Identify which cell holds the provided text, then report its [x, y] central coordinate. 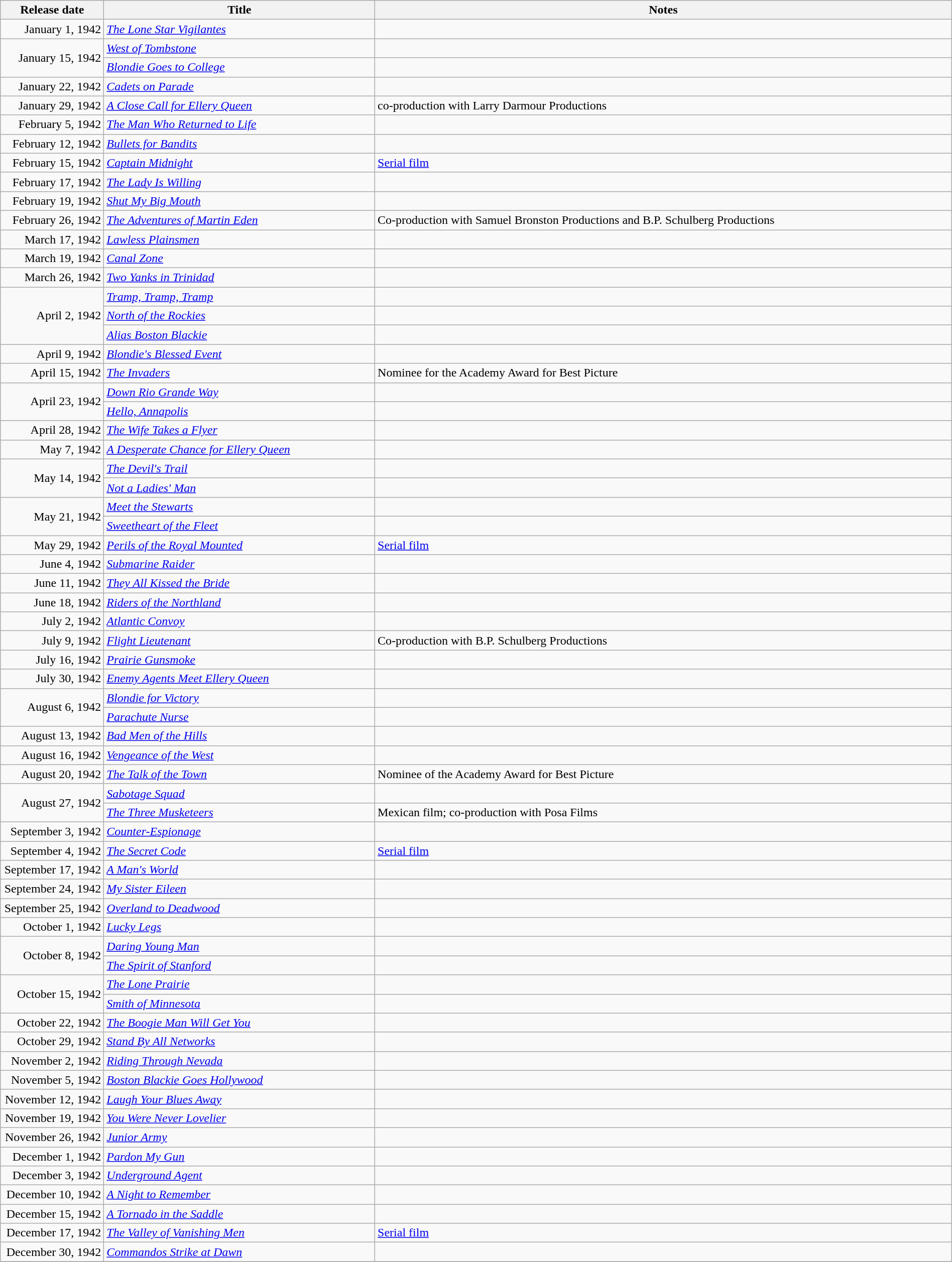
November 12, 1942 [52, 1099]
Shut My Big Mouth [240, 201]
Smith of Minnesota [240, 1003]
A Tornado in the Saddle [240, 1214]
Notes [664, 10]
May 21, 1942 [52, 516]
A Night to Remember [240, 1195]
December 30, 1942 [52, 1252]
Atlantic Convoy [240, 621]
October 8, 1942 [52, 956]
Vengeance of the West [240, 755]
North of the Rockies [240, 316]
Two Yanks in Trinidad [240, 278]
Down Rio Grande Way [240, 392]
August 13, 1942 [52, 736]
August 27, 1942 [52, 803]
February 26, 1942 [52, 220]
Pardon My Gun [240, 1156]
The Boogie Man Will Get You [240, 1023]
Alias Boston Blackie [240, 335]
February 12, 1942 [52, 144]
June 4, 1942 [52, 564]
Sweetheart of the Fleet [240, 526]
January 15, 1942 [52, 58]
Captain Midnight [240, 163]
Perils of the Royal Mounted [240, 545]
November 2, 1942 [52, 1061]
Canal Zone [240, 259]
The Three Musketeers [240, 812]
My Sister Eileen [240, 889]
December 1, 1942 [52, 1156]
Title [240, 10]
Mexican film; co-production with Posa Films [664, 812]
You Were Never Lovelier [240, 1118]
September 17, 1942 [52, 870]
May 7, 1942 [52, 449]
July 16, 1942 [52, 660]
November 26, 1942 [52, 1137]
May 14, 1942 [52, 478]
A Man's World [240, 870]
Bad Men of the Hills [240, 736]
October 1, 1942 [52, 927]
Overland to Deadwood [240, 908]
The Talk of the Town [240, 774]
Flight Lieutenant [240, 641]
Nominee for the Academy Award for Best Picture [664, 373]
The Devil's Trail [240, 468]
Laugh Your Blues Away [240, 1099]
April 23, 1942 [52, 402]
March 19, 1942 [52, 259]
April 28, 1942 [52, 430]
Riding Through Nevada [240, 1061]
March 17, 1942 [52, 239]
April 2, 1942 [52, 316]
December 17, 1942 [52, 1233]
Counter-Espionage [240, 831]
July 9, 1942 [52, 641]
The Lady Is Willing [240, 182]
The Secret Code [240, 851]
The Lone Star Vigilantes [240, 29]
co-production with Larry Darmour Productions [664, 105]
Parachute Nurse [240, 717]
January 22, 1942 [52, 86]
Stand By All Networks [240, 1042]
August 6, 1942 [52, 707]
Prairie Gunsmoke [240, 660]
June 18, 1942 [52, 602]
Lucky Legs [240, 927]
The Wife Takes a Flyer [240, 430]
The Lone Prairie [240, 984]
Hello, Annapolis [240, 411]
February 15, 1942 [52, 163]
Not a Ladies' Man [240, 487]
December 15, 1942 [52, 1214]
May 29, 1942 [52, 545]
Co-production with Samuel Bronston Productions and B.P. Schulberg Productions [664, 220]
November 5, 1942 [52, 1080]
October 29, 1942 [52, 1042]
August 16, 1942 [52, 755]
April 9, 1942 [52, 354]
The Spirit of Stanford [240, 965]
Cadets on Parade [240, 86]
Sabotage Squad [240, 793]
The Adventures of Martin Eden [240, 220]
Nominee of the Academy Award for Best Picture [664, 774]
Riders of the Northland [240, 602]
October 22, 1942 [52, 1023]
December 10, 1942 [52, 1195]
Blondie for Victory [240, 698]
The Man Who Returned to Life [240, 124]
November 19, 1942 [52, 1118]
A Close Call for Ellery Queen [240, 105]
West of Tombstone [240, 48]
March 26, 1942 [52, 278]
October 15, 1942 [52, 994]
January 1, 1942 [52, 29]
January 29, 1942 [52, 105]
Submarine Raider [240, 564]
The Invaders [240, 373]
April 15, 1942 [52, 373]
Junior Army [240, 1137]
February 17, 1942 [52, 182]
February 5, 1942 [52, 124]
September 4, 1942 [52, 851]
September 25, 1942 [52, 908]
Lawless Plainsmen [240, 239]
February 19, 1942 [52, 201]
Co-production with B.P. Schulberg Productions [664, 641]
Commandos Strike at Dawn [240, 1252]
The Valley of Vanishing Men [240, 1233]
They All Kissed the Bride [240, 583]
Tramp, Tramp, Tramp [240, 297]
A Desperate Chance for Ellery Queen [240, 449]
July 30, 1942 [52, 679]
Enemy Agents Meet Ellery Queen [240, 679]
Meet the Stewarts [240, 507]
September 24, 1942 [52, 889]
Boston Blackie Goes Hollywood [240, 1080]
Daring Young Man [240, 946]
Blondie's Blessed Event [240, 354]
August 20, 1942 [52, 774]
Blondie Goes to College [240, 67]
Underground Agent [240, 1176]
September 3, 1942 [52, 831]
June 11, 1942 [52, 583]
Bullets for Bandits [240, 144]
December 3, 1942 [52, 1176]
July 2, 1942 [52, 621]
Release date [52, 10]
